From the cell containing the given text, extract its center point as [x, y] coordinate. 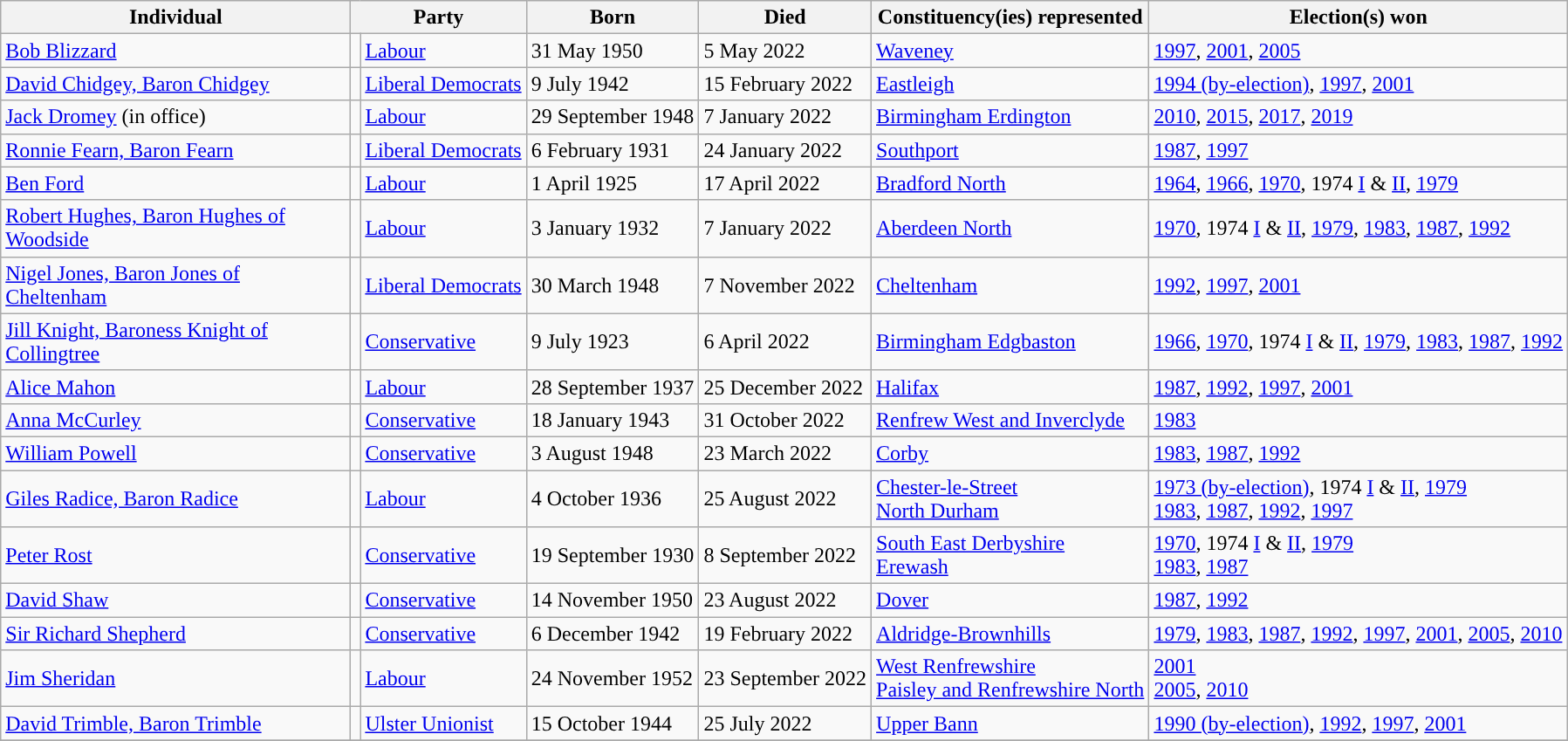
23 August 2022 [785, 600]
David Shaw [176, 600]
David Trimble, Baron Trimble [176, 724]
Jim Sheridan [176, 679]
1987, 1997 [1359, 150]
Birmingham Erdington [1010, 117]
2010, 2015, 2017, 2019 [1359, 117]
Chester-le-StreetNorth Durham [1010, 497]
25 July 2022 [785, 724]
Southport [1010, 150]
Bob Blizzard [176, 51]
29 September 1948 [613, 117]
15 October 1944 [613, 724]
9 July 1923 [613, 342]
Constituency(ies) represented [1010, 17]
19 September 1930 [613, 555]
1987, 1992, 1997, 2001 [1359, 387]
25 December 2022 [785, 387]
Giles Radice, Baron Radice [176, 497]
6 April 2022 [785, 342]
20012005, 2010 [1359, 679]
6 December 1942 [613, 634]
1997, 2001, 2005 [1359, 51]
23 March 2022 [785, 453]
Born [613, 17]
Alice Mahon [176, 387]
1987, 1992 [1359, 600]
1966, 1970, 1974 I & II, 1979, 1983, 1987, 1992 [1359, 342]
8 September 2022 [785, 555]
1970, 1974 I & II, 19791983, 1987 [1359, 555]
5 May 2022 [785, 51]
3 August 1948 [613, 453]
Ben Ford [176, 183]
1970, 1974 I & II, 1979, 1983, 1987, 1992 [1359, 229]
Ronnie Fearn, Baron Fearn [176, 150]
6 February 1931 [613, 150]
Died [785, 17]
Peter Rost [176, 555]
Election(s) won [1359, 17]
25 August 2022 [785, 497]
1973 (by-election), 1974 I & II, 19791983, 1987, 1992, 1997 [1359, 497]
Aldridge-Brownhills [1010, 634]
Halifax [1010, 387]
1979, 1983, 1987, 1992, 1997, 2001, 2005, 2010 [1359, 634]
17 April 2022 [785, 183]
7 November 2022 [785, 285]
1964, 1966, 1970, 1974 I & II, 1979 [1359, 183]
Nigel Jones, Baron Jones of Cheltenham [176, 285]
Renfrew West and Inverclyde [1010, 420]
15 February 2022 [785, 84]
Individual [176, 17]
3 January 1932 [613, 229]
West RenfrewshirePaisley and Renfrewshire North [1010, 679]
Sir Richard Shepherd [176, 634]
Party [438, 17]
31 May 1950 [613, 51]
Birmingham Edgbaston [1010, 342]
Eastleigh [1010, 84]
William Powell [176, 453]
Corby [1010, 453]
Aberdeen North [1010, 229]
Jill Knight, Baroness Knight of Collingtree [176, 342]
South East DerbyshireErewash [1010, 555]
1992, 1997, 2001 [1359, 285]
30 March 1948 [613, 285]
1 April 1925 [613, 183]
18 January 1943 [613, 420]
23 September 2022 [785, 679]
1994 (by-election), 1997, 2001 [1359, 84]
Cheltenham [1010, 285]
14 November 1950 [613, 600]
24 January 2022 [785, 150]
Jack Dromey (in office) [176, 117]
Robert Hughes, Baron Hughes of Woodside [176, 229]
David Chidgey, Baron Chidgey [176, 84]
1983 [1359, 420]
1983, 1987, 1992 [1359, 453]
Waveney [1010, 51]
Anna McCurley [176, 420]
1990 (by-election), 1992, 1997, 2001 [1359, 724]
24 November 1952 [613, 679]
Upper Bann [1010, 724]
Bradford North [1010, 183]
31 October 2022 [785, 420]
28 September 1937 [613, 387]
4 October 1936 [613, 497]
Ulster Unionist [443, 724]
Dover [1010, 600]
9 July 1942 [613, 84]
19 February 2022 [785, 634]
